Detect which cell encompasses the target text, then output its (x, y) center coordinate. 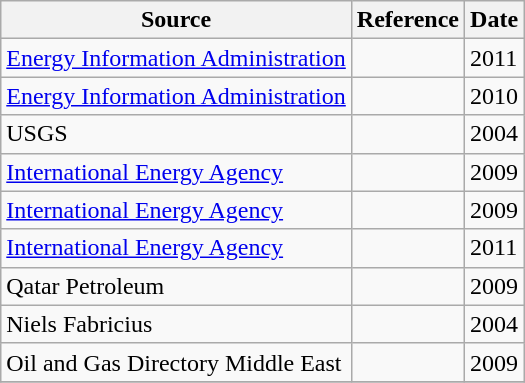
Qatar Petroleum (176, 286)
Source (176, 20)
2010 (494, 96)
USGS (176, 134)
Niels Fabricius (176, 324)
Oil and Gas Directory Middle East (176, 362)
Date (494, 20)
Reference (408, 20)
